For the text-containing cell, return its midpoint in [x, y] coordinate format. 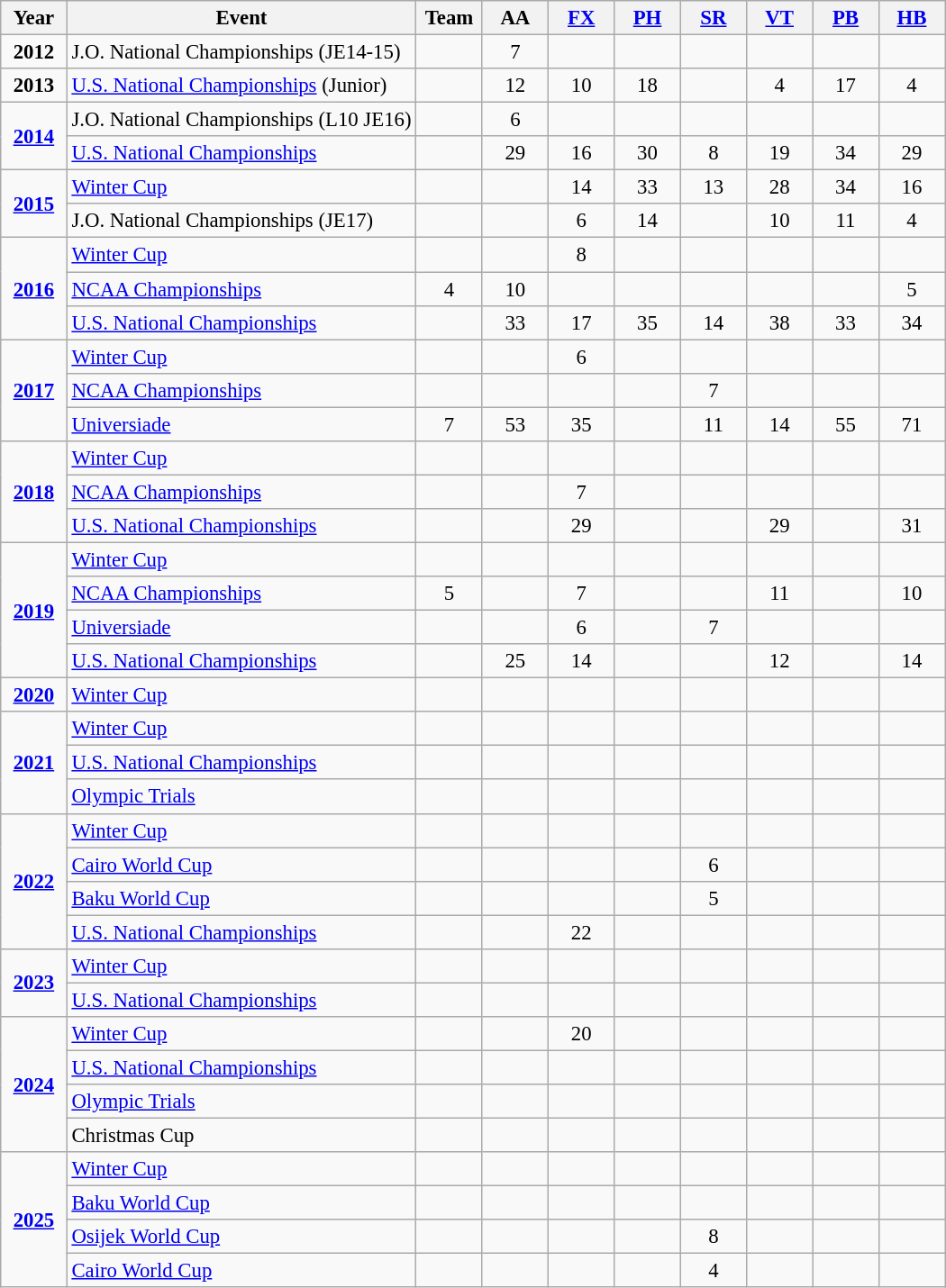
2014 [34, 137]
31 [912, 526]
2023 [34, 984]
2020 [34, 695]
20 [582, 1034]
SR [714, 18]
Christmas Cup [241, 1136]
U.S. National Championships (Junior) [241, 86]
25 [515, 661]
53 [515, 424]
2017 [34, 391]
HB [912, 18]
38 [780, 322]
2018 [34, 492]
2016 [34, 288]
2012 [34, 52]
2025 [34, 1220]
2015 [34, 204]
FX [582, 18]
J.O. National Championships (JE17) [241, 221]
Team [449, 18]
2022 [34, 881]
22 [582, 932]
Osijek World Cup [241, 1237]
J.O. National Championships (L10 JE16) [241, 120]
30 [647, 153]
PH [647, 18]
55 [845, 424]
2019 [34, 610]
2013 [34, 86]
Year [34, 18]
AA [515, 18]
28 [780, 187]
19 [780, 153]
2024 [34, 1084]
J.O. National Championships (JE14-15) [241, 52]
2021 [34, 762]
13 [714, 187]
PB [845, 18]
VT [780, 18]
71 [912, 424]
18 [647, 86]
Event [241, 18]
